Output the [X, Y] coordinate of the center of the cell containing the given text.  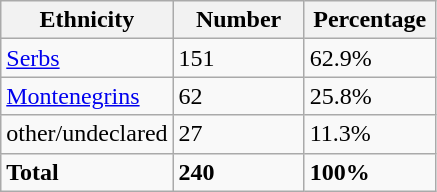
25.8% [370, 96]
Percentage [370, 20]
151 [238, 58]
100% [370, 172]
27 [238, 134]
Serbs [87, 58]
11.3% [370, 134]
62 [238, 96]
other/undeclared [87, 134]
Total [87, 172]
Number [238, 20]
62.9% [370, 58]
Ethnicity [87, 20]
Montenegrins [87, 96]
240 [238, 172]
